Determine the [x, y] coordinate at the center of the cell enclosing the given text.  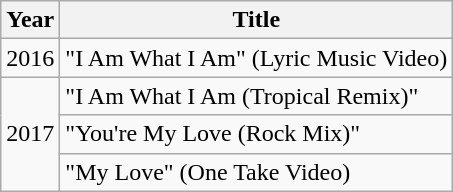
2016 [30, 58]
"I Am What I Am (Tropical Remix)" [256, 96]
2017 [30, 134]
"I Am What I Am" (Lyric Music Video) [256, 58]
"My Love" (One Take Video) [256, 172]
Year [30, 20]
Title [256, 20]
"You're My Love (Rock Mix)" [256, 134]
